Extract the (x, y) coordinate from the center of the cell holding the provided text.  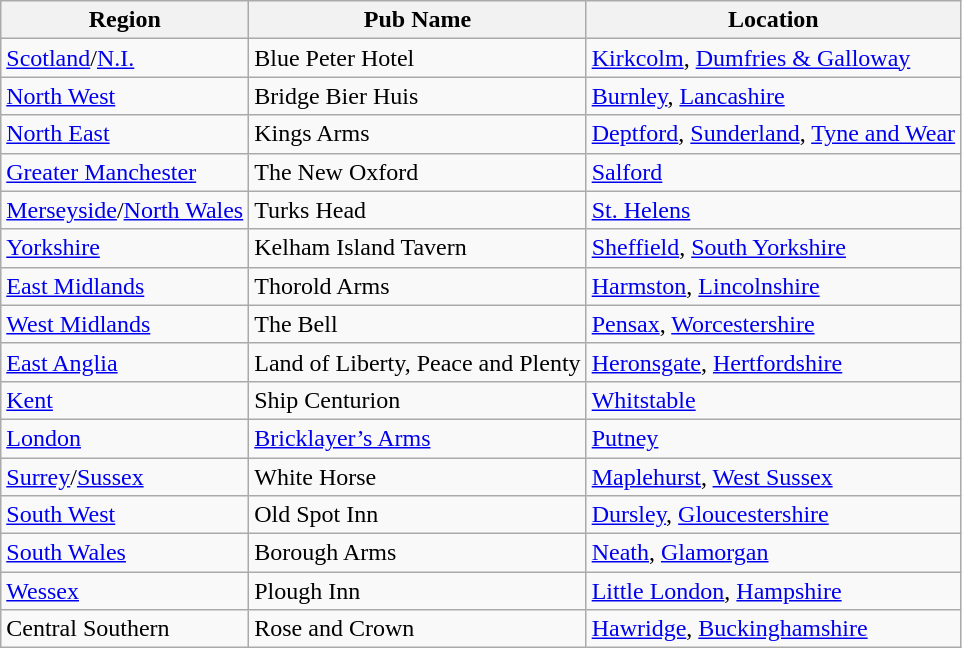
Borough Arms (418, 553)
Kirkcolm, Dumfries & Galloway (773, 58)
Dursley, Gloucestershire (773, 515)
Little London, Hampshire (773, 591)
Putney (773, 438)
Blue Peter Hotel (418, 58)
South West (125, 515)
South Wales (125, 553)
Deptford, Sunderland, Tyne and Wear (773, 134)
Land of Liberty, Peace and Plenty (418, 362)
The Bell (418, 324)
North West (125, 96)
St. Helens (773, 210)
The New Oxford (418, 172)
London (125, 438)
Surrey/Sussex (125, 477)
Bricklayer’s Arms (418, 438)
Greater Manchester (125, 172)
Thorold Arms (418, 286)
Location (773, 20)
Kelham Island Tavern (418, 248)
Heronsgate, Hertfordshire (773, 362)
Burnley, Lancashire (773, 96)
Central Southern (125, 629)
Region (125, 20)
Whitstable (773, 400)
East Midlands (125, 286)
Bridge Bier Huis (418, 96)
North East (125, 134)
East Anglia (125, 362)
Harmston, Lincolnshire (773, 286)
Kings Arms (418, 134)
White Horse (418, 477)
Ship Centurion (418, 400)
Sheffield, South Yorkshire (773, 248)
Scotland/N.I. (125, 58)
Neath, Glamorgan (773, 553)
Merseyside/North Wales (125, 210)
Old Spot Inn (418, 515)
West Midlands (125, 324)
Salford (773, 172)
Kent (125, 400)
Maplehurst, West Sussex (773, 477)
Hawridge, Buckinghamshire (773, 629)
Wessex (125, 591)
Rose and Crown (418, 629)
Pub Name (418, 20)
Turks Head (418, 210)
Pensax, Worcestershire (773, 324)
Yorkshire (125, 248)
Plough Inn (418, 591)
